Capture the cell that displays the provided text and extract its (x, y) central coordinate. 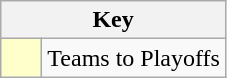
Key (114, 20)
Teams to Playoffs (134, 58)
